Capture the cell that displays the provided text and extract its [x, y] central coordinate. 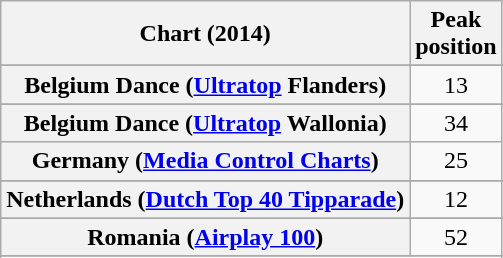
Netherlands (Dutch Top 40 Tipparade) [206, 199]
Germany (Media Control Charts) [206, 161]
Romania (Airplay 100) [206, 237]
34 [456, 123]
13 [456, 85]
Belgium Dance (Ultratop Flanders) [206, 85]
12 [456, 199]
Belgium Dance (Ultratop Wallonia) [206, 123]
Chart (2014) [206, 34]
Peakposition [456, 34]
25 [456, 161]
52 [456, 237]
